From the cell containing the given text, extract its center point as [x, y] coordinate. 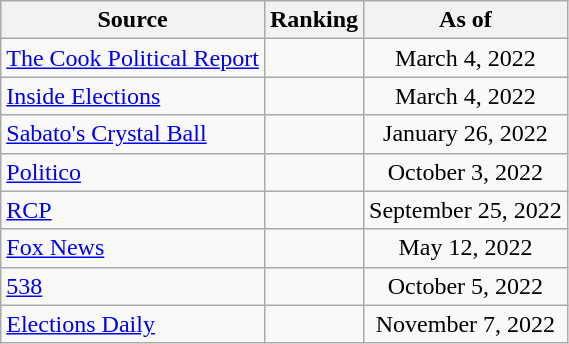
September 25, 2022 [466, 210]
May 12, 2022 [466, 248]
Elections Daily [133, 324]
October 3, 2022 [466, 172]
538 [133, 286]
Ranking [314, 20]
Sabato's Crystal Ball [133, 134]
January 26, 2022 [466, 134]
The Cook Political Report [133, 58]
Fox News [133, 248]
Inside Elections [133, 96]
As of [466, 20]
October 5, 2022 [466, 286]
November 7, 2022 [466, 324]
RCP [133, 210]
Source [133, 20]
Politico [133, 172]
